Return the [x, y] coordinate for the center point of the cell that contains the specified text.  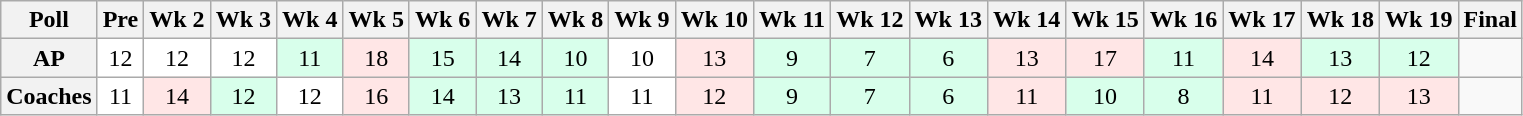
Wk 8 [575, 20]
Poll [49, 20]
Wk 13 [948, 20]
Wk 9 [642, 20]
Wk 19 [1419, 20]
17 [1105, 58]
Wk 17 [1262, 20]
Wk 6 [442, 20]
Wk 18 [1340, 20]
Coaches [49, 96]
Wk 11 [792, 20]
15 [442, 58]
Wk 14 [1026, 20]
Wk 5 [376, 20]
Wk 3 [243, 20]
Wk 10 [714, 20]
16 [376, 96]
AP [49, 58]
Pre [120, 20]
Wk 16 [1183, 20]
8 [1183, 96]
Wk 7 [509, 20]
Wk 12 [870, 20]
Wk 4 [310, 20]
Wk 2 [177, 20]
18 [376, 58]
Wk 15 [1105, 20]
Final [1490, 20]
